Pinpoint the cell where the given text exists, returning its (x, y) midpoint coordinate. 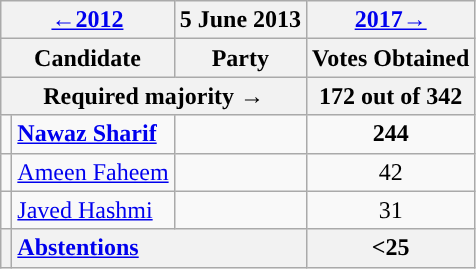
Party (240, 58)
172 out of 342 (391, 96)
Votes Obtained (391, 58)
<25 (391, 248)
Candidate (88, 58)
5 June 2013 (240, 20)
Javed Hashmi (93, 210)
2017→ (391, 20)
Nawaz Sharif (93, 134)
Required majority → (154, 96)
Ameen Faheem (93, 172)
42 (391, 172)
31 (391, 210)
←2012 (88, 20)
Abstentions (160, 248)
244 (391, 134)
